Extract the (X, Y) coordinate from the center of the cell holding the provided text.  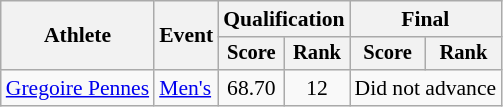
Final (426, 19)
Qualification (284, 19)
Event (186, 36)
Athlete (78, 36)
Gregoire Pennes (78, 88)
12 (318, 88)
Men's (186, 88)
Did not advance (426, 88)
68.70 (251, 88)
